Provide the [x, y] coordinate of the cell's center where the given text is located.  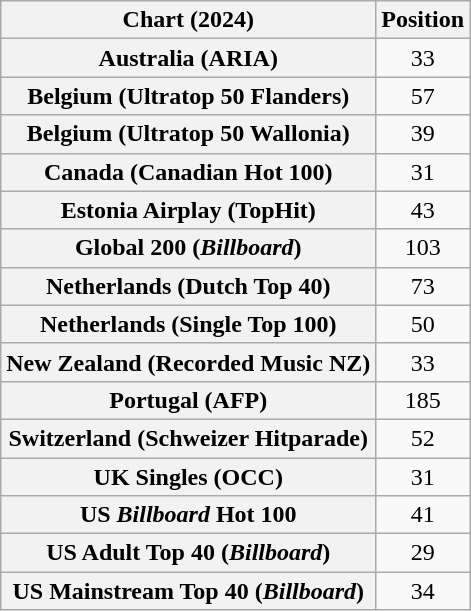
Estonia Airplay (TopHit) [188, 210]
34 [423, 591]
US Billboard Hot 100 [188, 515]
Position [423, 20]
New Zealand (Recorded Music NZ) [188, 362]
UK Singles (OCC) [188, 477]
US Mainstream Top 40 (Billboard) [188, 591]
Netherlands (Dutch Top 40) [188, 286]
Global 200 (Billboard) [188, 248]
Chart (2024) [188, 20]
52 [423, 438]
103 [423, 248]
Portugal (AFP) [188, 400]
73 [423, 286]
29 [423, 553]
Netherlands (Single Top 100) [188, 324]
185 [423, 400]
Canada (Canadian Hot 100) [188, 172]
Belgium (Ultratop 50 Flanders) [188, 96]
39 [423, 134]
50 [423, 324]
43 [423, 210]
Belgium (Ultratop 50 Wallonia) [188, 134]
Switzerland (Schweizer Hitparade) [188, 438]
57 [423, 96]
41 [423, 515]
Australia (ARIA) [188, 58]
US Adult Top 40 (Billboard) [188, 553]
